Identify which cell holds the provided text, then report its (X, Y) central coordinate. 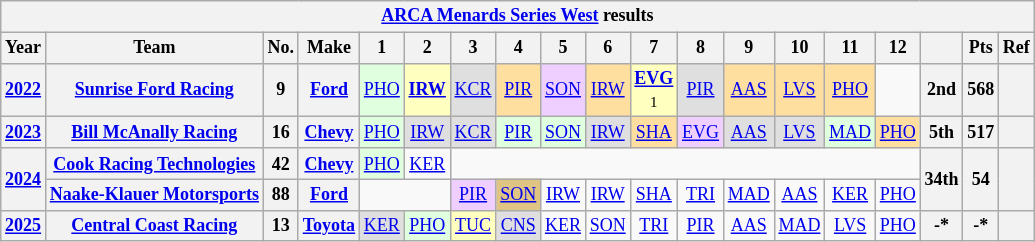
2nd (942, 90)
Naake-Klauer Motorsports (154, 194)
88 (280, 194)
CNS (518, 226)
10 (800, 48)
12 (898, 48)
Central Coast Racing (154, 226)
Year (24, 48)
54 (981, 179)
ARCA Menards Series West results (518, 16)
34th (942, 179)
Toyota (328, 226)
2024 (24, 179)
Sunrise Ford Racing (154, 90)
7 (654, 48)
EVG (701, 132)
8 (701, 48)
TUC (473, 226)
2025 (24, 226)
2022 (24, 90)
517 (981, 132)
5 (564, 48)
13 (280, 226)
Make (328, 48)
1 (382, 48)
2 (427, 48)
Ref (1017, 48)
2023 (24, 132)
Pts (981, 48)
11 (850, 48)
568 (981, 90)
3 (473, 48)
4 (518, 48)
No. (280, 48)
5th (942, 132)
6 (608, 48)
EVG1 (654, 90)
Cook Racing Technologies (154, 164)
42 (280, 164)
Team (154, 48)
Bill McAnally Racing (154, 132)
16 (280, 132)
